From the cell containing the given text, extract its center point as (X, Y) coordinate. 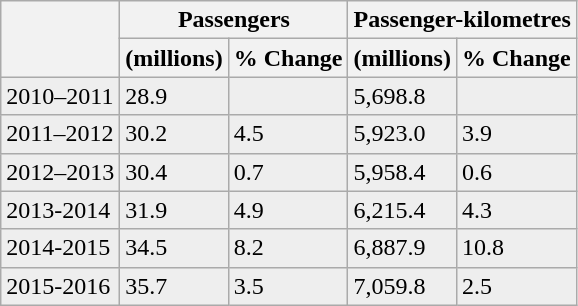
5,698.8 (402, 96)
2013-2014 (60, 210)
2015-2016 (60, 286)
4.3 (516, 210)
35.7 (174, 286)
5,923.0 (402, 134)
0.6 (516, 172)
2014-2015 (60, 248)
5,958.4 (402, 172)
6,215.4 (402, 210)
34.5 (174, 248)
Passengers (234, 20)
28.9 (174, 96)
4.9 (288, 210)
0.7 (288, 172)
4.5 (288, 134)
30.2 (174, 134)
7,059.8 (402, 286)
3.9 (516, 134)
2011–2012 (60, 134)
31.9 (174, 210)
2010–2011 (60, 96)
2012–2013 (60, 172)
8.2 (288, 248)
30.4 (174, 172)
3.5 (288, 286)
6,887.9 (402, 248)
10.8 (516, 248)
Passenger-kilometres (462, 20)
2.5 (516, 286)
